Scan for the cell matching the given text and deliver its [x, y] coordinate at center. 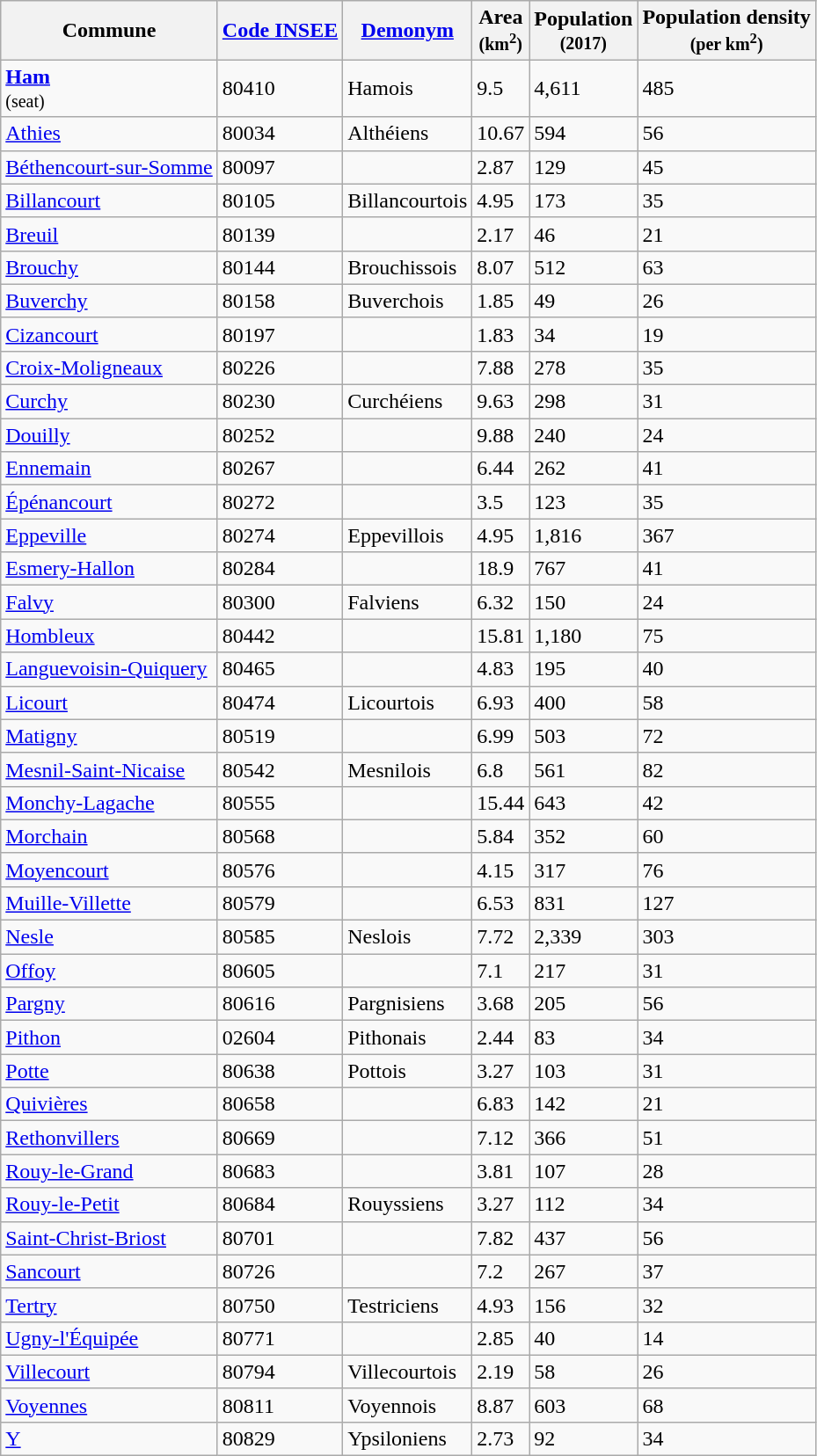
80683 [280, 1171]
68 [726, 1405]
767 [584, 569]
Breuil [109, 234]
80669 [280, 1138]
80474 [280, 703]
Ypsiloniens [408, 1438]
Billancourt [109, 200]
80684 [280, 1205]
92 [584, 1438]
4.83 [501, 669]
80568 [280, 836]
Curchéiens [408, 402]
317 [584, 870]
Béthencourt-sur-Somme [109, 167]
7.72 [501, 937]
Pargnisiens [408, 1004]
80542 [280, 769]
5.84 [501, 836]
267 [584, 1271]
Voyennes [109, 1405]
Billancourtois [408, 200]
156 [584, 1305]
75 [726, 636]
18.9 [501, 569]
4.15 [501, 870]
6.93 [501, 703]
80811 [280, 1405]
80555 [280, 803]
2.73 [501, 1438]
80230 [280, 402]
352 [584, 836]
10.67 [501, 134]
2.19 [501, 1372]
Population density(per km2) [726, 30]
150 [584, 602]
80442 [280, 636]
Demonym [408, 30]
1,180 [584, 636]
80097 [280, 167]
8.07 [501, 267]
Buverchy [109, 301]
Rethonvillers [109, 1138]
Languevoisin-Quiquery [109, 669]
80519 [280, 736]
Villecourt [109, 1372]
7.88 [501, 368]
1.85 [501, 301]
Esmery-Hallon [109, 569]
15.81 [501, 636]
Licourt [109, 703]
Ugny-l'Équipée [109, 1338]
80284 [280, 569]
Rouy-le-Grand [109, 1171]
400 [584, 703]
80605 [280, 971]
Pottois [408, 1071]
80105 [280, 200]
37 [726, 1271]
6.8 [501, 769]
103 [584, 1071]
Épénancourt [109, 502]
Athies [109, 134]
80771 [280, 1338]
594 [584, 134]
205 [584, 1004]
6.99 [501, 736]
8.87 [501, 1405]
80197 [280, 334]
Ennemain [109, 469]
217 [584, 971]
561 [584, 769]
2.44 [501, 1037]
80829 [280, 1438]
Area(km2) [501, 30]
9.5 [501, 88]
107 [584, 1171]
32 [726, 1305]
643 [584, 803]
Y [109, 1438]
Licourtois [408, 703]
Curchy [109, 402]
80267 [280, 469]
298 [584, 402]
Morchain [109, 836]
Neslois [408, 937]
1,816 [584, 535]
Muille-Villette [109, 903]
Pargny [109, 1004]
Code INSEE [280, 30]
503 [584, 736]
173 [584, 200]
4,611 [584, 88]
512 [584, 267]
129 [584, 167]
49 [584, 301]
80300 [280, 602]
45 [726, 167]
72 [726, 736]
80465 [280, 669]
278 [584, 368]
80585 [280, 937]
80638 [280, 1071]
Sancourt [109, 1271]
4.93 [501, 1305]
603 [584, 1405]
831 [584, 903]
51 [726, 1138]
02604 [280, 1037]
76 [726, 870]
80410 [280, 88]
Voyennois [408, 1405]
Quivières [109, 1104]
6.53 [501, 903]
Falvy [109, 602]
80144 [280, 267]
Pithonais [408, 1037]
28 [726, 1171]
80616 [280, 1004]
Douilly [109, 435]
Hombleux [109, 636]
14 [726, 1338]
Offoy [109, 971]
42 [726, 803]
Pithon [109, 1037]
Althéiens [408, 134]
Eppeville [109, 535]
1.83 [501, 334]
Croix-Moligneaux [109, 368]
Mesnil-Saint-Nicaise [109, 769]
Potte [109, 1071]
80274 [280, 535]
Moyencourt [109, 870]
60 [726, 836]
366 [584, 1138]
Brouchissois [408, 267]
2.85 [501, 1338]
6.32 [501, 602]
46 [584, 234]
Villecourtois [408, 1372]
240 [584, 435]
9.88 [501, 435]
3.5 [501, 502]
Mesnilois [408, 769]
83 [584, 1037]
262 [584, 469]
Brouchy [109, 267]
3.68 [501, 1004]
80726 [280, 1271]
123 [584, 502]
Nesle [109, 937]
Buverchois [408, 301]
7.82 [501, 1238]
2.87 [501, 167]
142 [584, 1104]
Tertry [109, 1305]
Population(2017) [584, 30]
80576 [280, 870]
63 [726, 267]
80158 [280, 301]
Rouyssiens [408, 1205]
80794 [280, 1372]
303 [726, 937]
195 [584, 669]
80579 [280, 903]
9.63 [501, 402]
Saint-Christ-Briost [109, 1238]
7.12 [501, 1138]
Ham(seat) [109, 88]
485 [726, 88]
Hamois [408, 88]
Falviens [408, 602]
2.17 [501, 234]
Monchy-Lagache [109, 803]
437 [584, 1238]
19 [726, 334]
3.81 [501, 1171]
15.44 [501, 803]
Testriciens [408, 1305]
Eppevillois [408, 535]
Cizancourt [109, 334]
112 [584, 1205]
7.2 [501, 1271]
80750 [280, 1305]
367 [726, 535]
80658 [280, 1104]
80139 [280, 234]
80034 [280, 134]
80272 [280, 502]
80226 [280, 368]
Commune [109, 30]
80252 [280, 435]
Matigny [109, 736]
80701 [280, 1238]
6.44 [501, 469]
127 [726, 903]
2,339 [584, 937]
82 [726, 769]
Rouy-le-Petit [109, 1205]
6.83 [501, 1104]
7.1 [501, 971]
